Search for the cell housing the specified text and yield its [x, y] center coordinate. 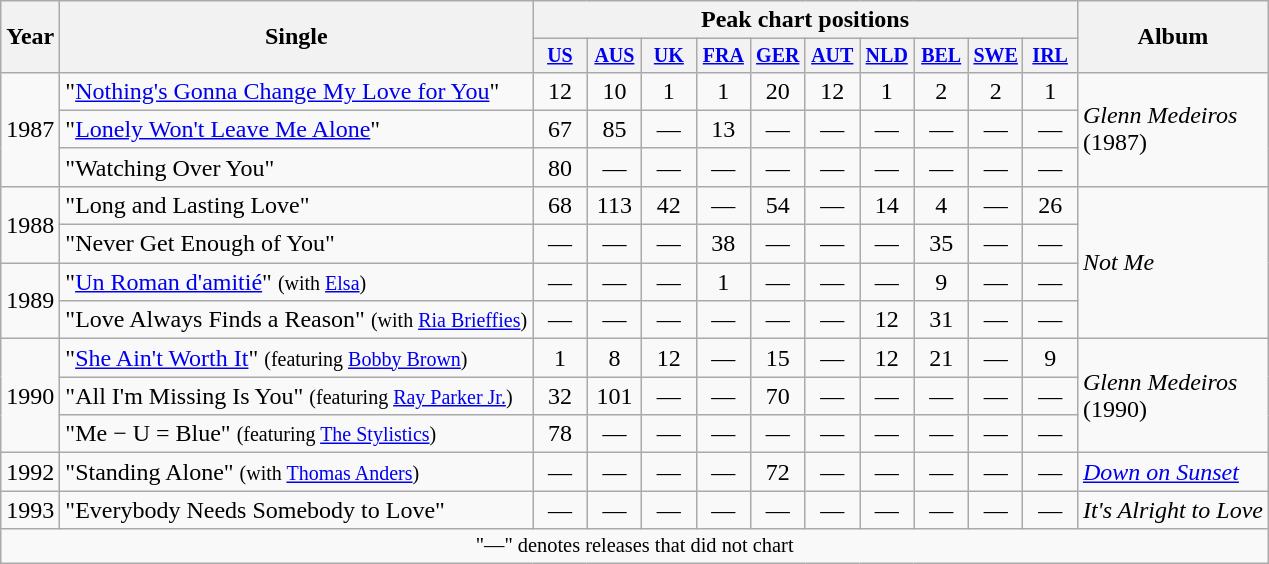
4 [941, 205]
20 [778, 91]
"Long and Lasting Love" [296, 205]
1988 [30, 224]
8 [614, 358]
1992 [30, 472]
72 [778, 472]
Album [1172, 37]
It's Alright to Love [1172, 510]
"Lonely Won't Leave Me Alone" [296, 129]
35 [941, 244]
26 [1050, 205]
32 [560, 396]
FRA [723, 56]
Glenn Medeiros(1990) [1172, 396]
Single [296, 37]
70 [778, 396]
BEL [941, 56]
AUT [832, 56]
"Standing Alone" (with Thomas Anders) [296, 472]
US [560, 56]
1990 [30, 396]
1989 [30, 301]
Glenn Medeiros(1987) [1172, 129]
"Love Always Finds a Reason" (with Ria Brieffies) [296, 320]
Peak chart positions [806, 20]
"All I'm Missing Is You" (featuring Ray Parker Jr.) [296, 396]
14 [887, 205]
54 [778, 205]
"—" denotes releases that did not chart [635, 546]
"Un Roman d'amitié" (with Elsa) [296, 282]
38 [723, 244]
15 [778, 358]
101 [614, 396]
31 [941, 320]
13 [723, 129]
42 [669, 205]
SWE [995, 56]
1993 [30, 510]
Year [30, 37]
113 [614, 205]
"Watching Over You" [296, 167]
1987 [30, 129]
GER [778, 56]
IRL [1050, 56]
"Everybody Needs Somebody to Love" [296, 510]
85 [614, 129]
UK [669, 56]
Down on Sunset [1172, 472]
"Never Get Enough of You" [296, 244]
80 [560, 167]
Not Me [1172, 262]
"Nothing's Gonna Change My Love for You" [296, 91]
67 [560, 129]
78 [560, 434]
68 [560, 205]
10 [614, 91]
AUS [614, 56]
"Me − U = Blue" (featuring The Stylistics) [296, 434]
21 [941, 358]
"She Ain't Worth It" (featuring Bobby Brown) [296, 358]
NLD [887, 56]
